Extract the [X, Y] coordinate from the center of the cell holding the provided text.  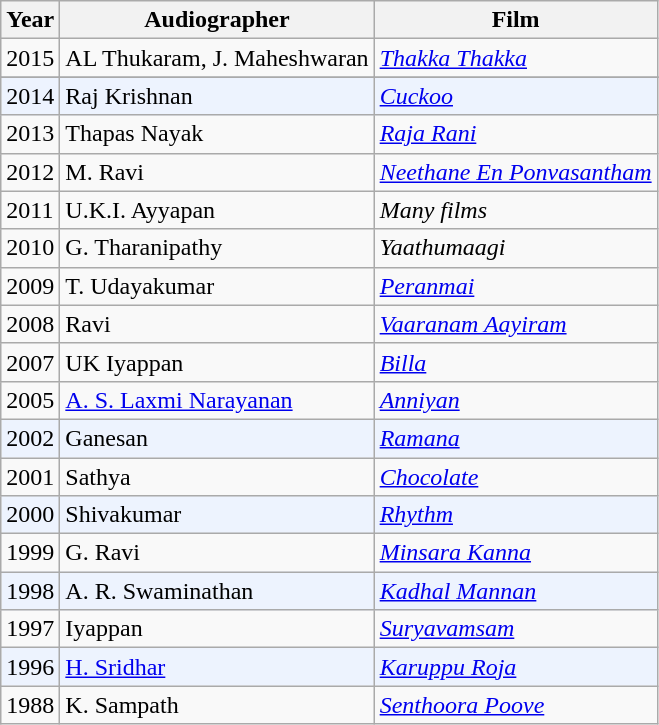
2000 [30, 515]
Raja Rani [516, 134]
Kadhal Mannan [516, 591]
1996 [30, 667]
1997 [30, 629]
Senthoora Poove [516, 705]
A. R. Swaminathan [217, 591]
2013 [30, 134]
Raj Krishnan [217, 96]
Neethane En Ponvasantham [516, 172]
A. S. Laxmi Narayanan [217, 400]
UK Iyappan [217, 362]
Ramana [516, 438]
2011 [30, 210]
Shivakumar [217, 515]
Chocolate [516, 477]
Billa [516, 362]
2001 [30, 477]
Suryavamsam [516, 629]
2009 [30, 286]
Ganesan [217, 438]
Sathya [217, 477]
Minsara Kanna [516, 553]
H. Sridhar [217, 667]
Thakka Thakka [516, 58]
Vaaranam Aayiram [516, 324]
G. Ravi [217, 553]
G. Tharanipathy [217, 248]
2008 [30, 324]
1988 [30, 705]
2005 [30, 400]
2007 [30, 362]
1999 [30, 553]
AL Thukaram, J. Maheshwaran [217, 58]
Audiographer [217, 20]
Year [30, 20]
Ravi [217, 324]
2012 [30, 172]
Film [516, 20]
Anniyan [516, 400]
2015 [30, 58]
M. Ravi [217, 172]
K. Sampath [217, 705]
Peranmai [516, 286]
Karuppu Roja [516, 667]
Iyappan [217, 629]
Yaathumaagi [516, 248]
Rhythm [516, 515]
2002 [30, 438]
Thapas Nayak [217, 134]
2014 [30, 96]
T. Udayakumar [217, 286]
U.K.I. Ayyapan [217, 210]
Many films [516, 210]
2010 [30, 248]
Cuckoo [516, 96]
1998 [30, 591]
